Scan for the cell matching the given text and deliver its (X, Y) coordinate at center. 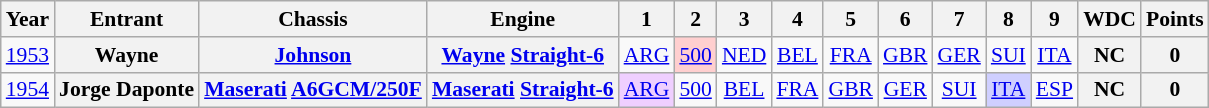
4 (797, 19)
1954 (28, 90)
Chassis (313, 19)
WDC (1110, 19)
7 (960, 19)
Points (1175, 19)
1953 (28, 55)
NED (744, 55)
Year (28, 19)
9 (1054, 19)
2 (696, 19)
Johnson (313, 55)
ESP (1054, 90)
Wayne (126, 55)
Engine (523, 19)
Wayne Straight-6 (523, 55)
Jorge Daponte (126, 90)
6 (906, 19)
Maserati A6GCM/250F (313, 90)
Maserati Straight-6 (523, 90)
5 (850, 19)
8 (1008, 19)
1 (647, 19)
3 (744, 19)
Entrant (126, 19)
